Locate the cell with the specified text and output its (x, y) center coordinate. 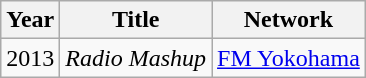
2013 (30, 58)
FM Yokohama (289, 58)
Radio Mashup (136, 58)
Network (289, 20)
Year (30, 20)
Title (136, 20)
